Extract the [X, Y] coordinate from the center of the cell holding the provided text.  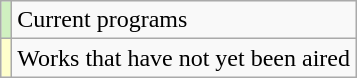
Works that have not yet been aired [184, 58]
Current programs [184, 20]
